For the text-containing cell, return its midpoint in [x, y] coordinate format. 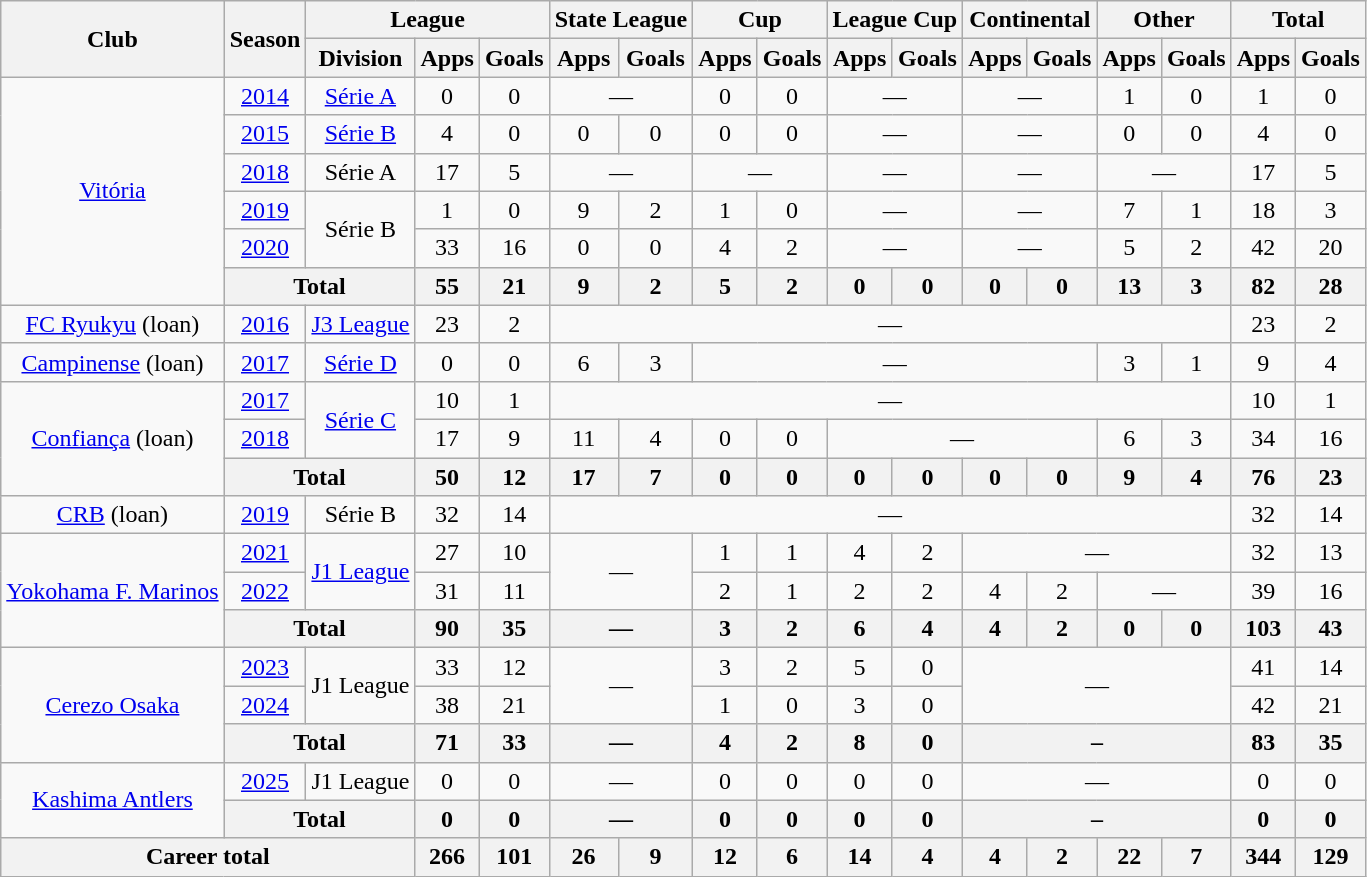
2024 [265, 705]
League [428, 20]
266 [447, 857]
2025 [265, 781]
129 [1331, 857]
J3 League [360, 324]
27 [447, 553]
18 [1263, 210]
28 [1331, 286]
Continental [1030, 20]
2021 [265, 553]
2014 [265, 96]
Cup [760, 20]
Série C [360, 419]
31 [447, 591]
Club [112, 39]
Career total [208, 857]
2023 [265, 667]
State League [621, 20]
Série D [360, 362]
39 [1263, 591]
Division [360, 58]
2016 [265, 324]
26 [584, 857]
50 [447, 477]
Yokohama F. Marinos [112, 591]
22 [1129, 857]
2015 [265, 134]
90 [447, 629]
41 [1263, 667]
Kashima Antlers [112, 800]
2022 [265, 591]
Campinense (loan) [112, 362]
Confiança (loan) [112, 438]
CRB (loan) [112, 515]
Season [265, 39]
Vitória [112, 191]
71 [447, 743]
344 [1263, 857]
League Cup [895, 20]
43 [1331, 629]
Cerezo Osaka [112, 705]
82 [1263, 286]
FC Ryukyu (loan) [112, 324]
55 [447, 286]
20 [1331, 248]
101 [514, 857]
83 [1263, 743]
76 [1263, 477]
103 [1263, 629]
2020 [265, 248]
8 [860, 743]
Other [1164, 20]
34 [1263, 438]
38 [447, 705]
